Search for the cell housing the specified text and yield its [X, Y] center coordinate. 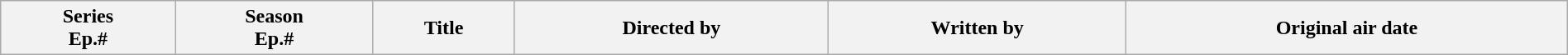
Original air date [1347, 28]
SeriesEp.# [88, 28]
Title [443, 28]
Written by [978, 28]
Directed by [672, 28]
SeasonEp.# [275, 28]
